Pinpoint the cell where the given text exists, returning its [X, Y] midpoint coordinate. 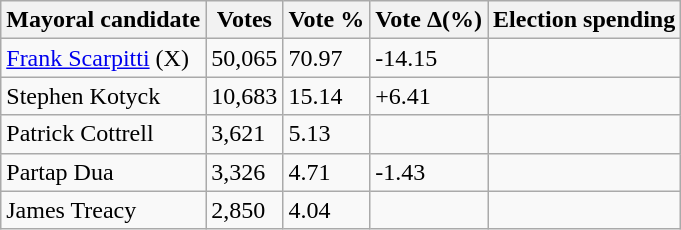
70.97 [326, 58]
Partap Dua [104, 172]
Vote Δ(%) [429, 20]
5.13 [326, 134]
4.71 [326, 172]
Votes [244, 20]
Election spending [584, 20]
2,850 [244, 210]
Mayoral candidate [104, 20]
Stephen Kotyck [104, 96]
4.04 [326, 210]
-1.43 [429, 172]
Frank Scarpitti (X) [104, 58]
15.14 [326, 96]
3,621 [244, 134]
+6.41 [429, 96]
Vote % [326, 20]
3,326 [244, 172]
10,683 [244, 96]
-14.15 [429, 58]
James Treacy [104, 210]
Patrick Cottrell [104, 134]
50,065 [244, 58]
